Capture the cell that displays the provided text and extract its [X, Y] central coordinate. 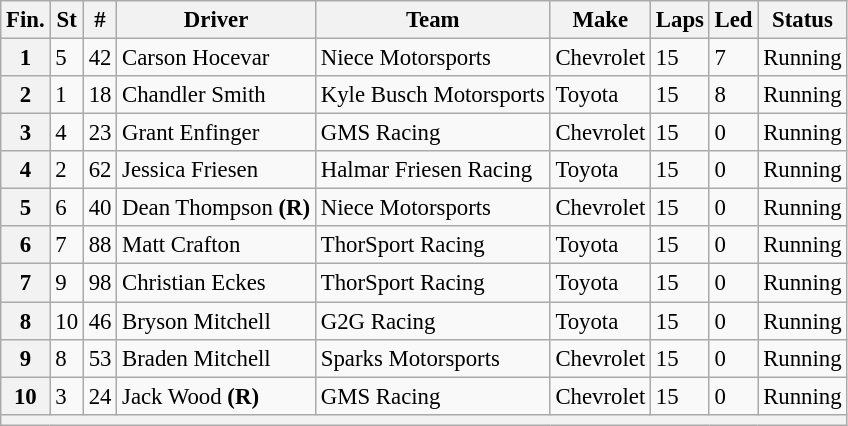
Status [802, 20]
Grant Enfinger [216, 133]
62 [100, 170]
Sparks Motorsports [432, 358]
Matt Crafton [216, 245]
Fin. [26, 20]
18 [100, 95]
Dean Thompson (R) [216, 208]
G2G Racing [432, 321]
46 [100, 321]
Driver [216, 20]
Kyle Busch Motorsports [432, 95]
Bryson Mitchell [216, 321]
23 [100, 133]
Team [432, 20]
Make [600, 20]
Jack Wood (R) [216, 396]
53 [100, 358]
40 [100, 208]
Chandler Smith [216, 95]
Laps [680, 20]
# [100, 20]
Carson Hocevar [216, 58]
Halmar Friesen Racing [432, 170]
Braden Mitchell [216, 358]
St [66, 20]
Jessica Friesen [216, 170]
24 [100, 396]
42 [100, 58]
98 [100, 283]
Christian Eckes [216, 283]
88 [100, 245]
Led [734, 20]
